Scan for the cell matching the given text and deliver its [X, Y] coordinate at center. 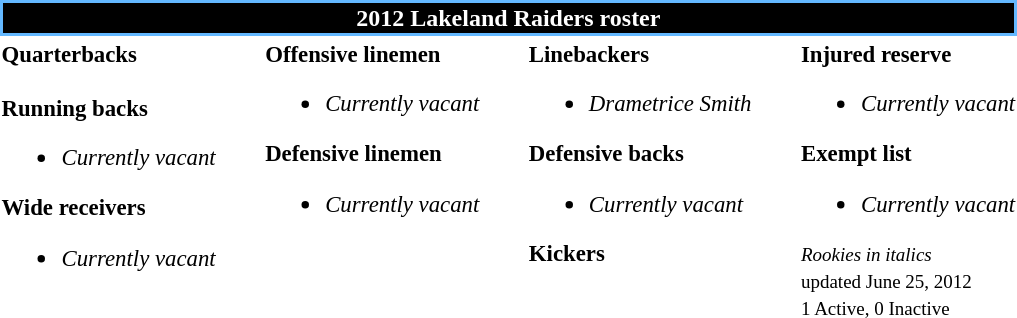
2012 Lakeland Raiders roster [508, 18]
